Determine the (X, Y) coordinate at the center of the cell enclosing the given text.  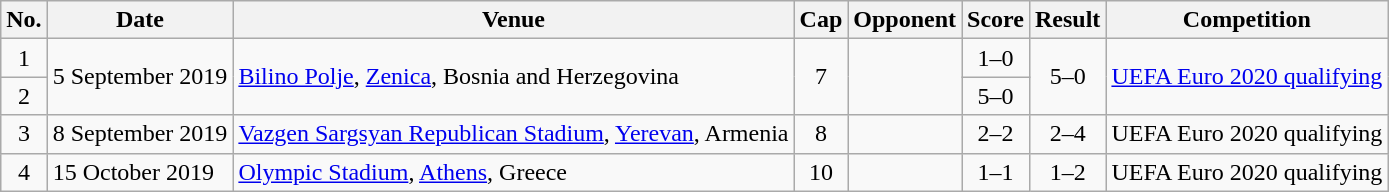
Score (996, 20)
Competition (1247, 20)
10 (821, 172)
No. (24, 20)
1–2 (1067, 172)
Vazgen Sargsyan Republican Stadium, Yerevan, Armenia (514, 134)
8 September 2019 (140, 134)
4 (24, 172)
Result (1067, 20)
5 September 2019 (140, 77)
Bilino Polje, Zenica, Bosnia and Herzegovina (514, 77)
2 (24, 96)
15 October 2019 (140, 172)
1–1 (996, 172)
8 (821, 134)
Olympic Stadium, Athens, Greece (514, 172)
1 (24, 58)
1–0 (996, 58)
3 (24, 134)
Date (140, 20)
2–2 (996, 134)
7 (821, 77)
Opponent (905, 20)
2–4 (1067, 134)
Venue (514, 20)
Cap (821, 20)
